For the text-containing cell, return its midpoint in (x, y) coordinate format. 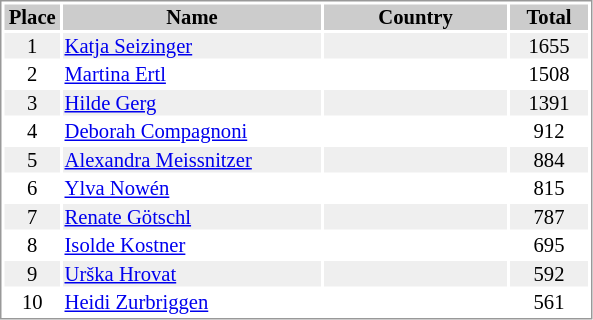
787 (549, 217)
912 (549, 131)
695 (549, 245)
Name (192, 17)
592 (549, 274)
6 (32, 189)
Isolde Kostner (192, 245)
Deborah Compagnoni (192, 131)
561 (549, 303)
1655 (549, 46)
7 (32, 217)
Alexandra Meissnitzer (192, 160)
Renate Götschl (192, 217)
1508 (549, 75)
Heidi Zurbriggen (192, 303)
Katja Seizinger (192, 46)
Martina Ertl (192, 75)
Total (549, 17)
3 (32, 103)
815 (549, 189)
2 (32, 75)
8 (32, 245)
10 (32, 303)
Urška Hrovat (192, 274)
884 (549, 160)
9 (32, 274)
1391 (549, 103)
Country (416, 17)
Ylva Nowén (192, 189)
Place (32, 17)
4 (32, 131)
Hilde Gerg (192, 103)
5 (32, 160)
1 (32, 46)
